Output the (x, y) coordinate of the center of the cell containing the given text.  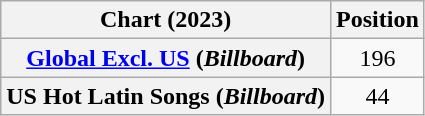
Global Excl. US (Billboard) (166, 58)
Position (378, 20)
196 (378, 58)
Chart (2023) (166, 20)
US Hot Latin Songs (Billboard) (166, 96)
44 (378, 96)
